Find where the given text appears and provide that cell's center as [x, y] coordinate. 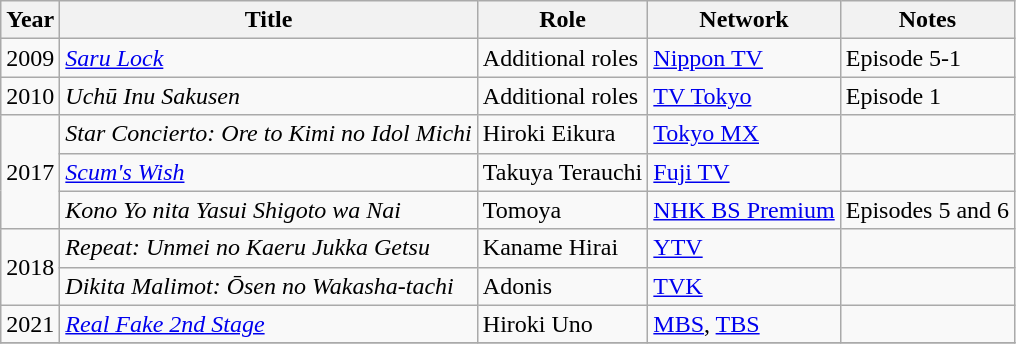
Hiroki Eikura [562, 134]
NHK BS Premium [744, 210]
MBS, TBS [744, 324]
Role [562, 20]
Episodes 5 and 6 [927, 210]
Episode 1 [927, 96]
TV Tokyo [744, 96]
2018 [30, 267]
Saru Lock [268, 58]
Real Fake 2nd Stage [268, 324]
Adonis [562, 286]
Episode 5-1 [927, 58]
2021 [30, 324]
Repeat: Unmei no Kaeru Jukka Getsu [268, 248]
Kaname Hirai [562, 248]
Tomoya [562, 210]
Fuji TV [744, 172]
Network [744, 20]
Tokyo MX [744, 134]
2010 [30, 96]
Title [268, 20]
2017 [30, 172]
YTV [744, 248]
Hiroki Uno [562, 324]
2009 [30, 58]
Star Concierto: Ore to Kimi no Idol Michi [268, 134]
Uchū Inu Sakusen [268, 96]
Dikita Malimot: Ōsen no Wakasha-tachi [268, 286]
Notes [927, 20]
Scum's Wish [268, 172]
Kono Yo nita Yasui Shigoto wa Nai [268, 210]
Takuya Terauchi [562, 172]
TVK [744, 286]
Year [30, 20]
Nippon TV [744, 58]
